Identify which cell holds the provided text, then report its (X, Y) central coordinate. 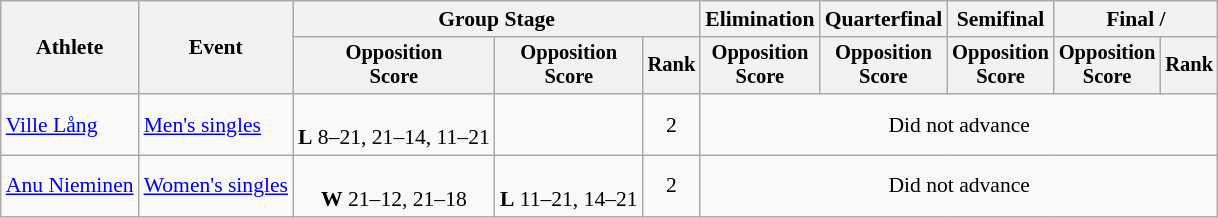
Group Stage (496, 19)
Ville Lång (70, 124)
Men's singles (216, 124)
L 11–21, 14–21 (569, 186)
W 21–12, 21–18 (394, 186)
Semifinal (1000, 19)
L 8–21, 21–14, 11–21 (394, 124)
Elimination (760, 19)
Event (216, 48)
Quarterfinal (884, 19)
Final / (1136, 19)
Women's singles (216, 186)
Anu Nieminen (70, 186)
Athlete (70, 48)
